Output the (x, y) coordinate of the center of the cell containing the given text.  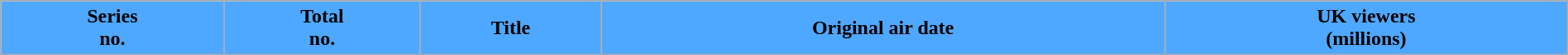
Totalno. (323, 28)
Seriesno. (112, 28)
UK viewers(millions) (1366, 28)
Original air date (883, 28)
Title (511, 28)
